Provide the (x, y) coordinate of the cell's center where the given text is located.  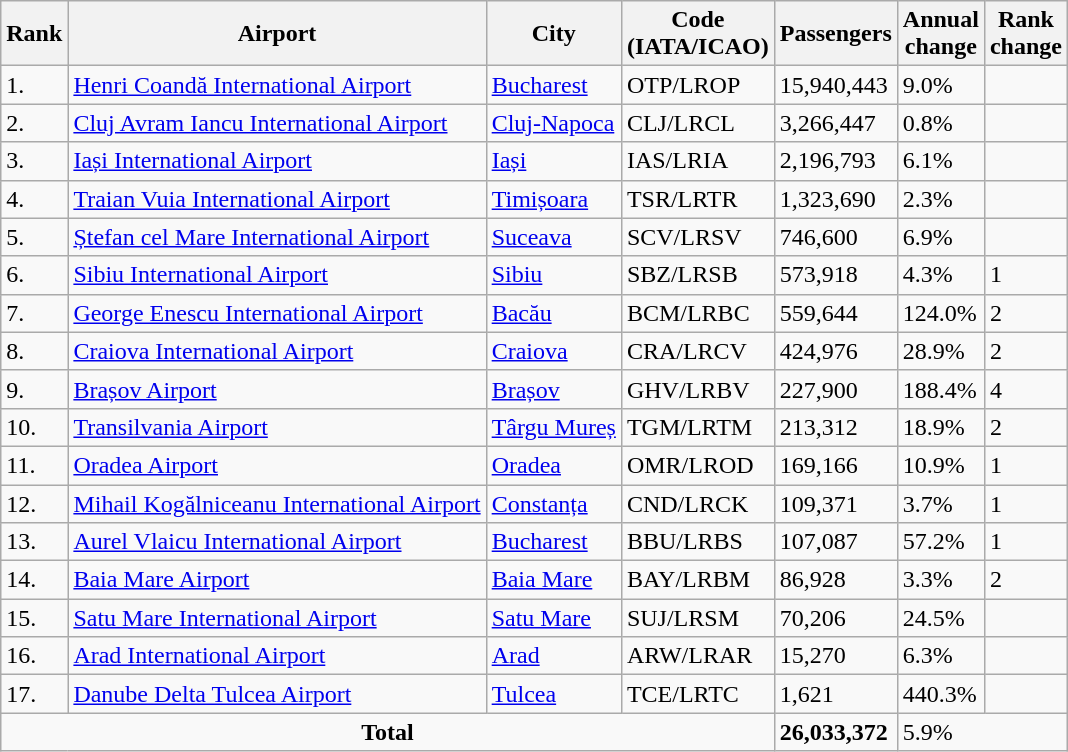
17. (34, 694)
Rankchange (1026, 34)
City (554, 34)
188.4% (940, 389)
Bacău (554, 313)
Craiova International Airport (277, 351)
ARW/LRAR (698, 656)
Total (388, 732)
OMR/LROD (698, 465)
Baia Mare Airport (277, 580)
Baia Mare (554, 580)
BAY/LRBM (698, 580)
9.0% (940, 85)
Passengers (836, 34)
BBU/LRBS (698, 542)
559,644 (836, 313)
11. (34, 465)
107,087 (836, 542)
24.5% (940, 618)
18.9% (940, 427)
6.9% (940, 237)
3.7% (940, 503)
SUJ/LRSM (698, 618)
CLJ/LRCL (698, 123)
109,371 (836, 503)
28.9% (940, 351)
Sibiu International Airport (277, 275)
8. (34, 351)
CND/LRCK (698, 503)
OTP/LROP (698, 85)
Târgu Mureș (554, 427)
Sibiu (554, 275)
Oradea Airport (277, 465)
424,976 (836, 351)
3. (34, 161)
Constanța (554, 503)
SBZ/LRSB (698, 275)
6.3% (940, 656)
57.2% (940, 542)
Cluj-Napoca (554, 123)
15,270 (836, 656)
4 (1026, 389)
9. (34, 389)
IAS/LRIA (698, 161)
Aurel Vlaicu International Airport (277, 542)
12. (34, 503)
169,166 (836, 465)
Iași International Airport (277, 161)
124.0% (940, 313)
15. (34, 618)
Transilvania Airport (277, 427)
GHV/LRBV (698, 389)
440.3% (940, 694)
4.3% (940, 275)
Arad (554, 656)
Traian Vuia International Airport (277, 199)
Airport (277, 34)
CRA/LRCV (698, 351)
6.1% (940, 161)
Danube Delta Tulcea Airport (277, 694)
Annualchange (940, 34)
1,621 (836, 694)
Craiova (554, 351)
4. (34, 199)
2,196,793 (836, 161)
2. (34, 123)
227,900 (836, 389)
10.9% (940, 465)
3,266,447 (836, 123)
573,918 (836, 275)
Oradea (554, 465)
70,206 (836, 618)
10. (34, 427)
Tulcea (554, 694)
Timișoara (554, 199)
5. (34, 237)
BCM/LRBC (698, 313)
0.8% (940, 123)
86,928 (836, 580)
Iași (554, 161)
746,600 (836, 237)
14. (34, 580)
Ștefan cel Mare International Airport (277, 237)
TGM/LRTM (698, 427)
SCV/LRSV (698, 237)
16. (34, 656)
TSR/LRTR (698, 199)
26,033,372 (836, 732)
Satu Mare (554, 618)
1,323,690 (836, 199)
Brașov Airport (277, 389)
George Enescu International Airport (277, 313)
2.3% (940, 199)
1. (34, 85)
6. (34, 275)
3.3% (940, 580)
Arad International Airport (277, 656)
Cluj Avram Iancu International Airport (277, 123)
13. (34, 542)
7. (34, 313)
213,312 (836, 427)
Henri Coandă International Airport (277, 85)
Code(IATA/ICAO) (698, 34)
Mihail Kogălniceanu International Airport (277, 503)
Rank (34, 34)
5.9% (982, 732)
Brașov (554, 389)
Satu Mare International Airport (277, 618)
Suceava (554, 237)
15,940,443 (836, 85)
TCE/LRTC (698, 694)
